Return [x, y] of the center of cell containing provided text 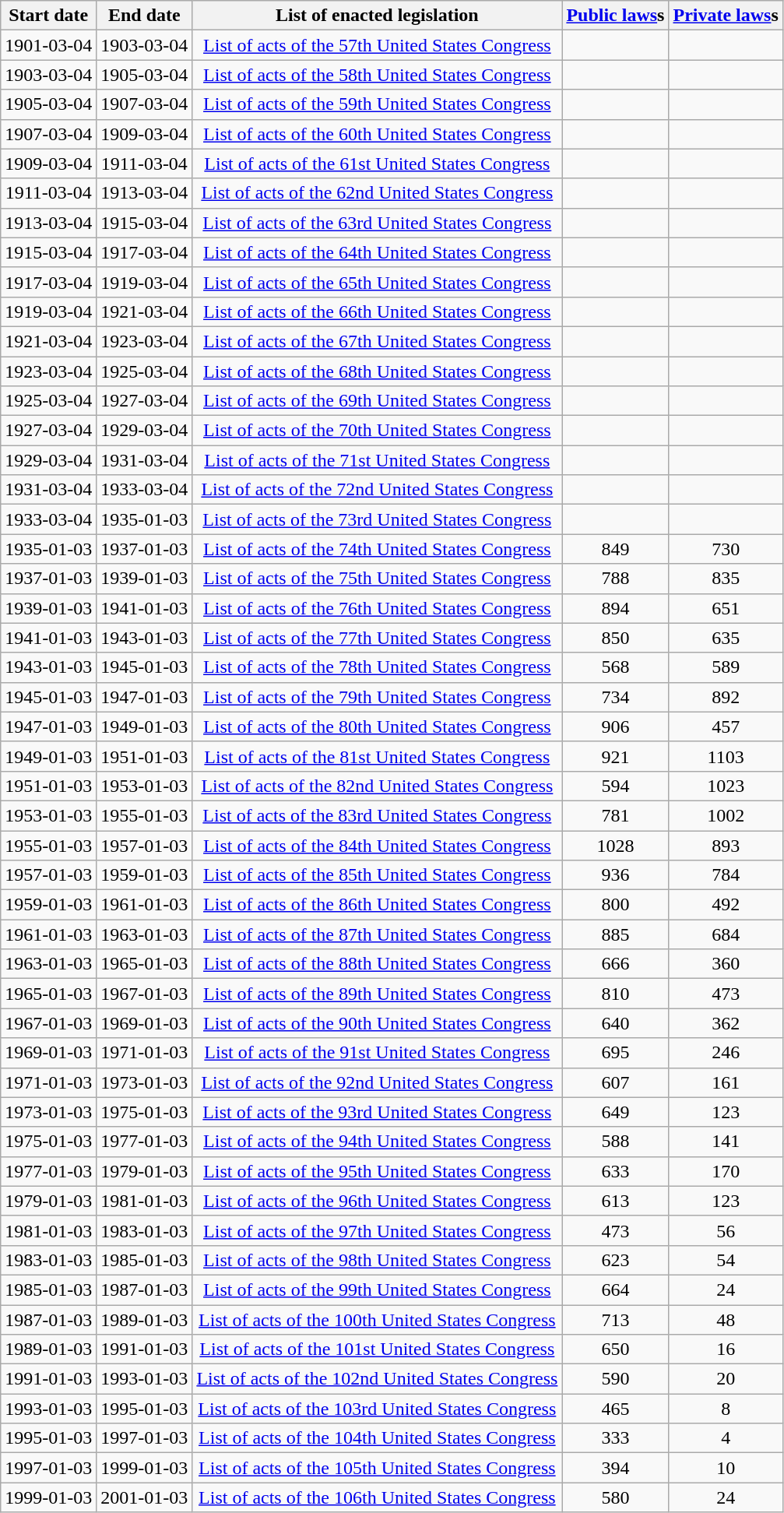
141 [726, 1142]
588 [615, 1142]
List of acts of the 66th United States Congress [377, 311]
651 [726, 608]
List of acts of the 82nd United States Congress [377, 786]
List of acts of the 88th United States Congress [377, 964]
713 [615, 1320]
906 [615, 727]
885 [615, 934]
List of acts of the 98th United States Congress [377, 1260]
623 [615, 1260]
666 [615, 964]
492 [726, 905]
List of acts of the 63rd United States Congress [377, 223]
800 [615, 905]
List of acts of the 102nd United States Congress [377, 1379]
List of acts of the 93rd United States Congress [377, 1112]
16 [726, 1349]
List of acts of the 72nd United States Congress [377, 490]
List of acts of the 77th United States Congress [377, 638]
730 [726, 549]
684 [726, 934]
List of acts of the 75th United States Congress [377, 579]
246 [726, 1053]
161 [726, 1082]
936 [615, 875]
List of acts of the 86th United States Congress [377, 905]
457 [726, 727]
List of acts of the 74th United States Congress [377, 549]
List of acts of the 80th United States Congress [377, 727]
48 [726, 1320]
List of acts of the 62nd United States Congress [377, 193]
List of enacted legislation [377, 16]
2001-01-03 [145, 1497]
1002 [726, 815]
List of acts of the 58th United States Congress [377, 75]
635 [726, 638]
650 [615, 1349]
Public lawss [615, 16]
362 [726, 1023]
List of acts of the 105th United States Congress [377, 1468]
607 [615, 1082]
List of acts of the 81st United States Congress [377, 756]
892 [726, 697]
664 [615, 1290]
List of acts of the 57th United States Congress [377, 45]
List of acts of the 67th United States Congress [377, 341]
580 [615, 1497]
List of acts of the 89th United States Congress [377, 994]
784 [726, 875]
List of acts of the 101st United States Congress [377, 1349]
613 [615, 1201]
List of acts of the 65th United States Congress [377, 282]
850 [615, 638]
360 [726, 964]
List of acts of the 104th United States Congress [377, 1438]
568 [615, 667]
List of acts of the 106th United States Congress [377, 1497]
List of acts of the 90th United States Congress [377, 1023]
734 [615, 697]
394 [615, 1468]
1901-03-04 [48, 45]
List of acts of the 68th United States Congress [377, 371]
List of acts of the 73rd United States Congress [377, 519]
1023 [726, 786]
590 [615, 1379]
List of acts of the 103rd United States Congress [377, 1409]
List of acts of the 69th United States Congress [377, 401]
1103 [726, 756]
20 [726, 1379]
List of acts of the 87th United States Congress [377, 934]
10 [726, 1468]
List of acts of the 61st United States Congress [377, 164]
56 [726, 1230]
8 [726, 1409]
List of acts of the 92nd United States Congress [377, 1082]
633 [615, 1171]
List of acts of the 99th United States Congress [377, 1290]
893 [726, 845]
640 [615, 1023]
List of acts of the 97th United States Congress [377, 1230]
List of acts of the 83rd United States Congress [377, 815]
1028 [615, 845]
End date [145, 16]
List of acts of the 70th United States Congress [377, 431]
List of acts of the 94th United States Congress [377, 1142]
List of acts of the 84th United States Congress [377, 845]
List of acts of the 100th United States Congress [377, 1320]
List of acts of the 71st United States Congress [377, 460]
849 [615, 549]
695 [615, 1053]
List of acts of the 85th United States Congress [377, 875]
List of acts of the 59th United States Congress [377, 104]
Private lawss [726, 16]
465 [615, 1409]
Start date [48, 16]
810 [615, 994]
589 [726, 667]
List of acts of the 91st United States Congress [377, 1053]
594 [615, 786]
835 [726, 579]
333 [615, 1438]
649 [615, 1112]
List of acts of the 79th United States Congress [377, 697]
List of acts of the 76th United States Congress [377, 608]
781 [615, 815]
4 [726, 1438]
170 [726, 1171]
894 [615, 608]
List of acts of the 78th United States Congress [377, 667]
List of acts of the 64th United States Congress [377, 252]
List of acts of the 60th United States Congress [377, 134]
List of acts of the 95th United States Congress [377, 1171]
921 [615, 756]
54 [726, 1260]
788 [615, 579]
List of acts of the 96th United States Congress [377, 1201]
